Determine the (X, Y) coordinate at the center of the cell enclosing the given text.  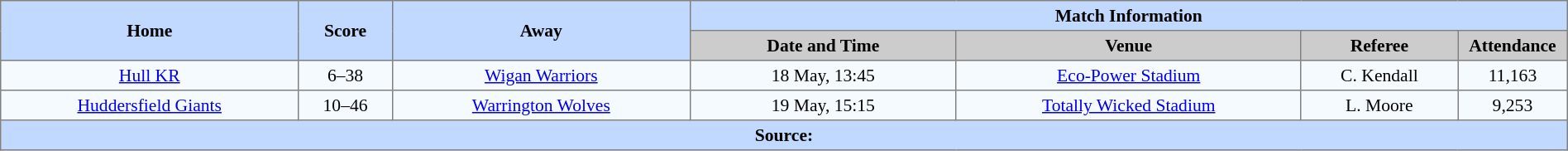
Source: (784, 135)
Match Information (1128, 16)
Away (541, 31)
6–38 (346, 75)
Venue (1128, 46)
10–46 (346, 105)
Hull KR (150, 75)
Eco-Power Stadium (1128, 75)
Referee (1379, 46)
19 May, 15:15 (823, 105)
Attendance (1513, 46)
Warrington Wolves (541, 105)
9,253 (1513, 105)
Home (150, 31)
L. Moore (1379, 105)
Huddersfield Giants (150, 105)
11,163 (1513, 75)
Wigan Warriors (541, 75)
C. Kendall (1379, 75)
Date and Time (823, 46)
Score (346, 31)
Totally Wicked Stadium (1128, 105)
18 May, 13:45 (823, 75)
